Scan for the cell matching the given text and deliver its (X, Y) coordinate at center. 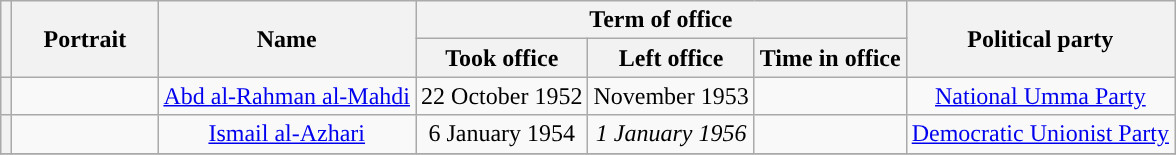
Term of office (662, 20)
22 October 1952 (502, 96)
1 January 1956 (671, 134)
Ismail al-Azhari (287, 134)
Abd al-Rahman al-Mahdi (287, 96)
6 January 1954 (502, 134)
Left office (671, 58)
National Umma Party (1040, 96)
November 1953 (671, 96)
Political party (1040, 39)
Name (287, 39)
Democratic Unionist Party (1040, 134)
Portrait (85, 39)
Took office (502, 58)
Time in office (830, 58)
